Return the [x, y] coordinate for the center point of the cell that contains the specified text.  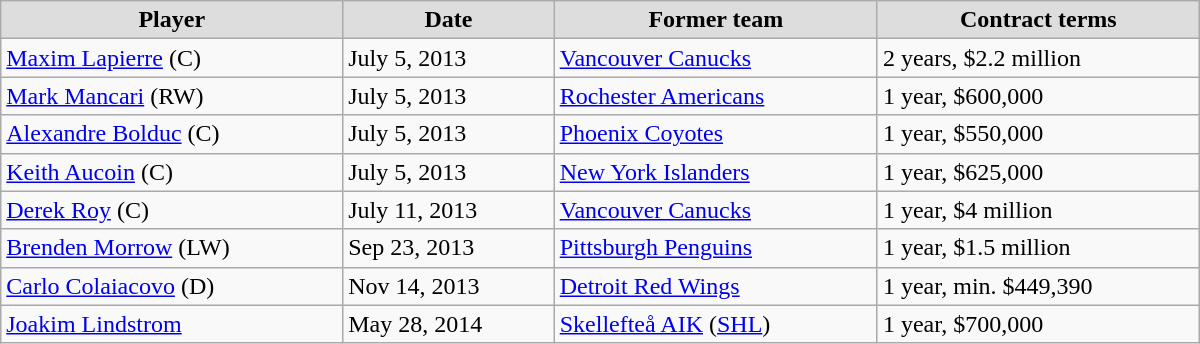
Sep 23, 2013 [448, 248]
Mark Mancari (RW) [172, 96]
Brenden Morrow (LW) [172, 248]
Date [448, 20]
1 year, $1.5 million [1038, 248]
July 11, 2013 [448, 210]
Former team [716, 20]
1 year, $700,000 [1038, 324]
Nov 14, 2013 [448, 286]
1 year, $4 million [1038, 210]
Rochester Americans [716, 96]
Detroit Red Wings [716, 286]
New York Islanders [716, 172]
Derek Roy (C) [172, 210]
Carlo Colaiacovo (D) [172, 286]
1 year, $625,000 [1038, 172]
Alexandre Bolduc (C) [172, 134]
1 year, min. $449,390 [1038, 286]
Joakim Lindstrom [172, 324]
Contract terms [1038, 20]
Player [172, 20]
1 year, $600,000 [1038, 96]
Phoenix Coyotes [716, 134]
Skellefteå AIK (SHL) [716, 324]
Maxim Lapierre (C) [172, 58]
1 year, $550,000 [1038, 134]
Keith Aucoin (C) [172, 172]
2 years, $2.2 million [1038, 58]
Pittsburgh Penguins [716, 248]
May 28, 2014 [448, 324]
